Locate the cell with the specified text and output its [X, Y] center coordinate. 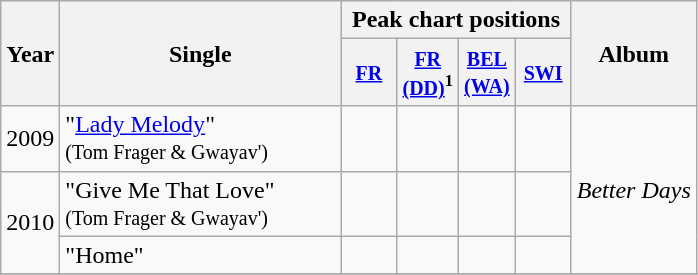
SWI [543, 72]
Peak chart positions [456, 20]
Year [30, 54]
"Home" [200, 255]
Better Days [634, 190]
FR (DD)1 [428, 72]
"Lady Melody" (Tom Frager & Gwayav') [200, 138]
Album [634, 54]
Single [200, 54]
FR [369, 72]
"Give Me That Love" (Tom Frager & Gwayav') [200, 204]
2009 [30, 138]
2010 [30, 222]
BEL (WA) [488, 72]
